Search for the cell housing the specified text and yield its [x, y] center coordinate. 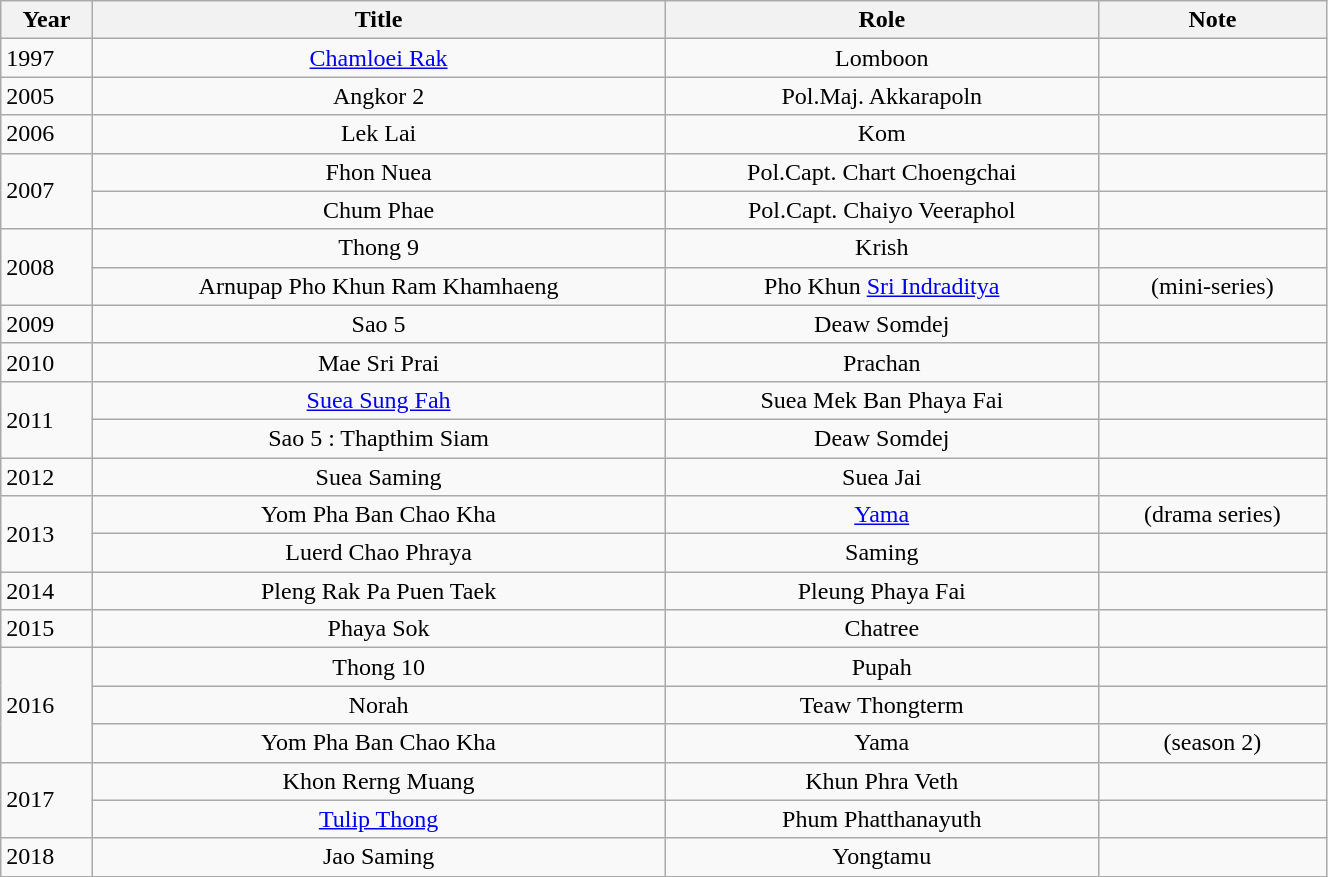
Arnupap Pho Khun Ram Khamhaeng [378, 286]
Pleung Phaya Fai [882, 591]
(drama series) [1212, 515]
2017 [46, 800]
Thong 9 [378, 248]
Sao 5 [378, 324]
Title [378, 20]
Norah [378, 705]
Lek Lai [378, 134]
Thong 10 [378, 667]
Pleng Rak Pa Puen Taek [378, 591]
2011 [46, 419]
Khon Rerng Muang [378, 781]
2005 [46, 96]
2008 [46, 267]
Suea Jai [882, 477]
Krish [882, 248]
Yongtamu [882, 857]
Suea Sung Fah [378, 400]
Mae Sri Prai [378, 362]
2014 [46, 591]
Pol.Maj. Akkarapoln [882, 96]
Fhon Nuea [378, 172]
2013 [46, 534]
Tulip Thong [378, 819]
1997 [46, 58]
Pol.Capt. Chart Choengchai [882, 172]
Role [882, 20]
Lomboon [882, 58]
Saming [882, 553]
Jao Saming [378, 857]
Phum Phatthanayuth [882, 819]
Note [1212, 20]
Pol.Capt. Chaiyo Veeraphol [882, 210]
2016 [46, 705]
2015 [46, 629]
(mini-series) [1212, 286]
Pho Khun Sri Indraditya [882, 286]
Angkor 2 [378, 96]
2009 [46, 324]
2012 [46, 477]
Sao 5 : Thapthim Siam [378, 438]
Pupah [882, 667]
Phaya Sok [378, 629]
Kom [882, 134]
Teaw Thongterm [882, 705]
Khun Phra Veth [882, 781]
2007 [46, 191]
Luerd Chao Phraya [378, 553]
Year [46, 20]
2006 [46, 134]
2018 [46, 857]
Prachan [882, 362]
Chum Phae [378, 210]
Chatree [882, 629]
2010 [46, 362]
Suea Mek Ban Phaya Fai [882, 400]
Chamloei Rak [378, 58]
(season 2) [1212, 743]
Suea Saming [378, 477]
